Pinpoint the cell where the given text exists, returning its (x, y) midpoint coordinate. 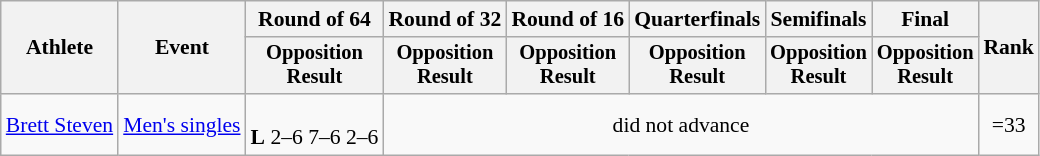
L 2–6 7–6 2–6 (315, 124)
Round of 64 (315, 19)
Rank (1008, 48)
Round of 32 (444, 19)
=33 (1008, 124)
Athlete (60, 48)
Round of 16 (568, 19)
did not advance (680, 124)
Semifinals (818, 19)
Men's singles (182, 124)
Brett Steven (60, 124)
Quarterfinals (697, 19)
Event (182, 48)
Final (926, 19)
